Return [x, y] of the center of cell containing provided text 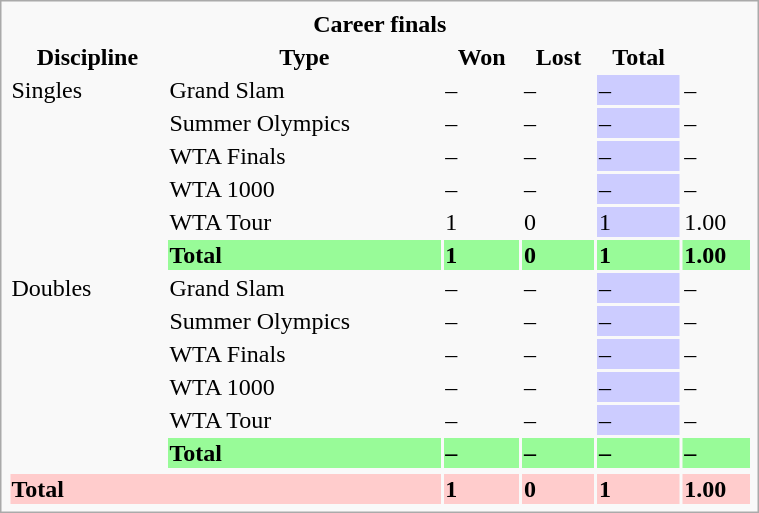
Singles [88, 172]
Career finals [380, 24]
Doubles [88, 370]
Lost [559, 57]
Won [482, 57]
Discipline [88, 57]
Type [304, 57]
